Locate the cell with the specified text and output its (x, y) center coordinate. 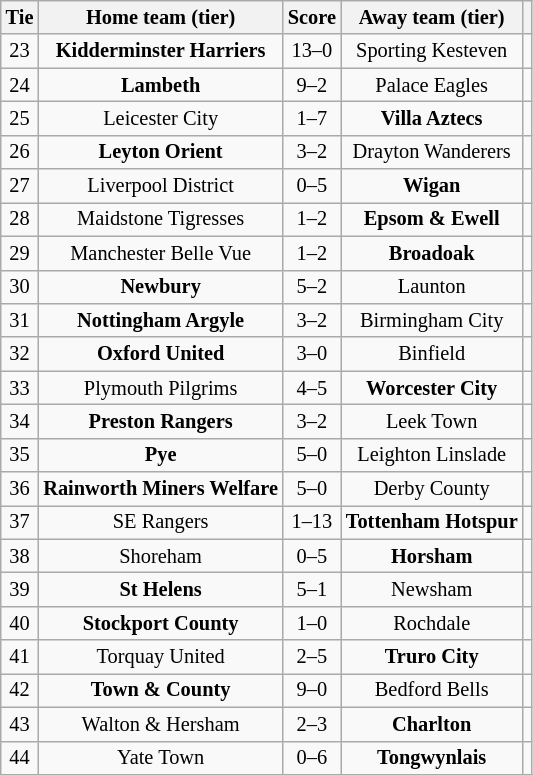
Tongwynlais (432, 758)
Tottenham Hotspur (432, 522)
9–2 (312, 85)
26 (20, 152)
Rochdale (432, 623)
Derby County (432, 489)
31 (20, 320)
Torquay United (160, 657)
Manchester Belle Vue (160, 253)
Palace Eagles (432, 85)
Plymouth Pilgrims (160, 388)
4–5 (312, 388)
44 (20, 758)
Stockport County (160, 623)
Home team (tier) (160, 17)
Binfield (432, 354)
Yate Town (160, 758)
33 (20, 388)
32 (20, 354)
36 (20, 489)
9–0 (312, 690)
Tie (20, 17)
Preston Rangers (160, 421)
Maidstone Tigresses (160, 219)
Leyton Orient (160, 152)
29 (20, 253)
Drayton Wanderers (432, 152)
Leicester City (160, 118)
24 (20, 85)
Town & County (160, 690)
25 (20, 118)
SE Rangers (160, 522)
Rainworth Miners Welfare (160, 489)
Broadoak (432, 253)
42 (20, 690)
Villa Aztecs (432, 118)
Wigan (432, 186)
Birmingham City (432, 320)
St Helens (160, 589)
Shoreham (160, 556)
Liverpool District (160, 186)
2–3 (312, 724)
38 (20, 556)
Epsom & Ewell (432, 219)
Worcester City (432, 388)
Newsham (432, 589)
5–2 (312, 287)
37 (20, 522)
Launton (432, 287)
27 (20, 186)
Leighton Linslade (432, 455)
Bedford Bells (432, 690)
40 (20, 623)
Kidderminster Harriers (160, 51)
34 (20, 421)
41 (20, 657)
1–7 (312, 118)
2–5 (312, 657)
1–0 (312, 623)
Newbury (160, 287)
Charlton (432, 724)
30 (20, 287)
13–0 (312, 51)
Walton & Hersham (160, 724)
1–13 (312, 522)
Pye (160, 455)
Truro City (432, 657)
Oxford United (160, 354)
Leek Town (432, 421)
Score (312, 17)
43 (20, 724)
39 (20, 589)
Sporting Kesteven (432, 51)
28 (20, 219)
5–1 (312, 589)
Lambeth (160, 85)
23 (20, 51)
3–0 (312, 354)
Away team (tier) (432, 17)
35 (20, 455)
Nottingham Argyle (160, 320)
Horsham (432, 556)
0–6 (312, 758)
